Find where the given text appears and provide that cell's center as (X, Y) coordinate. 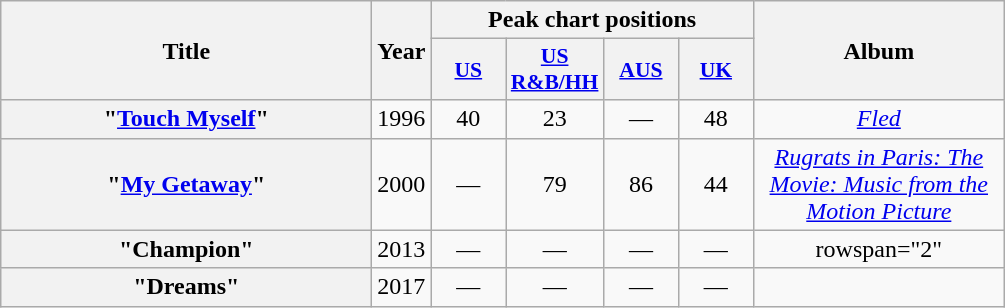
Year (402, 50)
rowspan="2" (878, 249)
44 (716, 184)
2013 (402, 249)
"Champion" (186, 249)
2000 (402, 184)
79 (555, 184)
US R&B/HH (555, 70)
86 (640, 184)
AUS (640, 70)
Title (186, 50)
"My Getaway" (186, 184)
"Dreams" (186, 287)
US (468, 70)
Fled (878, 119)
2017 (402, 287)
1996 (402, 119)
40 (468, 119)
Rugrats in Paris: The Movie: Music from the Motion Picture (878, 184)
Peak chart positions (592, 20)
Album (878, 50)
UK (716, 70)
48 (716, 119)
23 (555, 119)
"Touch Myself" (186, 119)
